Detect which cell encompasses the target text, then output its (x, y) center coordinate. 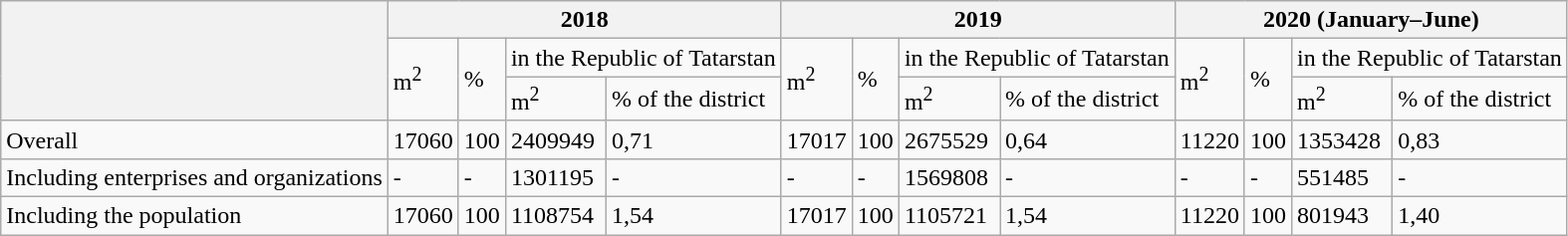
1569808 (948, 177)
1108754 (556, 216)
1105721 (948, 216)
2019 (978, 20)
2018 (584, 20)
2409949 (556, 139)
1,40 (1480, 216)
Overall (195, 139)
1301195 (556, 177)
Including enterprises and organizations (195, 177)
2020 (January–June) (1371, 20)
Including the population (195, 216)
551485 (1341, 177)
2675529 (948, 139)
0,83 (1480, 139)
1353428 (1341, 139)
0,71 (694, 139)
0,64 (1088, 139)
801943 (1341, 216)
